Capture the cell that displays the provided text and extract its (x, y) central coordinate. 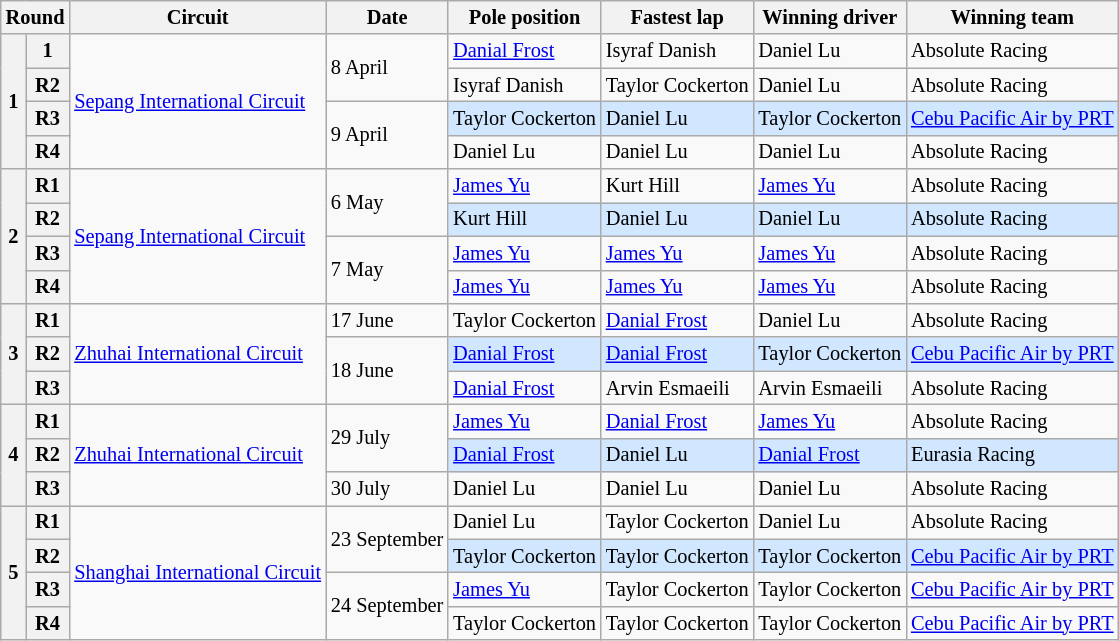
23 September (387, 538)
Winning team (1012, 17)
9 April (387, 134)
3 (14, 354)
Date (387, 17)
Eurasia Racing (1012, 455)
6 May (387, 202)
17 June (387, 320)
24 September (387, 606)
18 June (387, 370)
5 (14, 572)
7 May (387, 270)
8 April (387, 68)
Pole position (524, 17)
2 (14, 236)
Winning driver (830, 17)
29 July (387, 438)
Circuit (198, 17)
Round (36, 17)
Shanghai International Circuit (198, 572)
Fastest lap (678, 17)
4 (14, 454)
30 July (387, 489)
